Output the [x, y] coordinate of the center of the cell containing the given text.  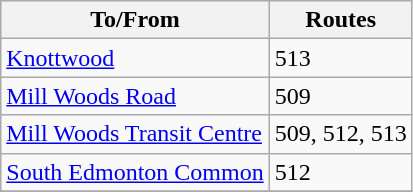
512 [340, 172]
Knottwood [135, 58]
South Edmonton Common [135, 172]
509, 512, 513 [340, 134]
Mill Woods Road [135, 96]
Mill Woods Transit Centre [135, 134]
Routes [340, 20]
513 [340, 58]
To/From [135, 20]
509 [340, 96]
